From the cell containing the given text, extract its center point as (X, Y) coordinate. 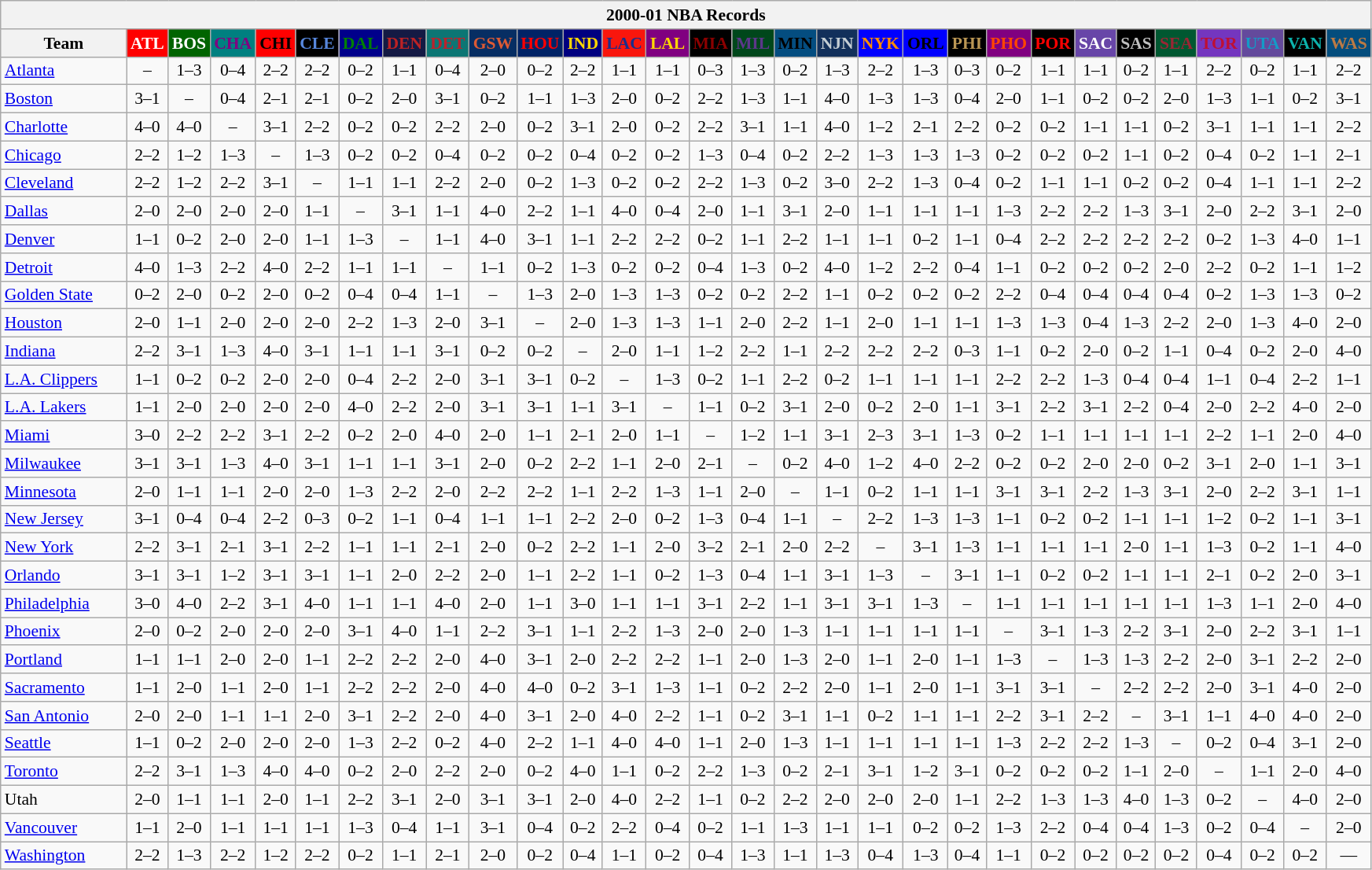
Milwaukee (64, 463)
Golden State (64, 295)
Toronto (64, 772)
IND (583, 43)
2–3 (881, 436)
New York (64, 547)
Boston (64, 99)
Denver (64, 239)
LAC (624, 43)
POR (1053, 43)
New Jersey (64, 519)
NYK (881, 43)
DEN (404, 43)
3–2 (710, 547)
MIN (795, 43)
LAL (668, 43)
BOS (189, 43)
TOR (1219, 43)
MIL (753, 43)
PHI (967, 43)
Vancouver (64, 828)
NJN (837, 43)
ORL (926, 43)
Atlanta (64, 71)
Detroit (64, 267)
GSW (494, 43)
Team (64, 43)
PHO (1008, 43)
WAS (1349, 43)
DET (448, 43)
Cleveland (64, 183)
SAS (1136, 43)
Phoenix (64, 632)
ATL (148, 43)
Charlotte (64, 127)
Indiana (64, 352)
CLE (318, 43)
VAN (1305, 43)
SAC (1096, 43)
Utah (64, 800)
CHA (233, 43)
DAL (361, 43)
2000-01 NBA Records (686, 15)
Seattle (64, 743)
HOU (539, 43)
L.A. Lakers (64, 407)
Washington (64, 856)
Chicago (64, 155)
Orlando (64, 576)
Philadelphia (64, 603)
UTA (1263, 43)
Dallas (64, 212)
Sacramento (64, 688)
Minnesota (64, 492)
Portland (64, 660)
Miami (64, 436)
L.A. Clippers (64, 379)
SEA (1176, 43)
Houston (64, 323)
San Antonio (64, 716)
— (1349, 856)
CHI (275, 43)
MIA (710, 43)
